Identify which cell holds the provided text, then report its (X, Y) central coordinate. 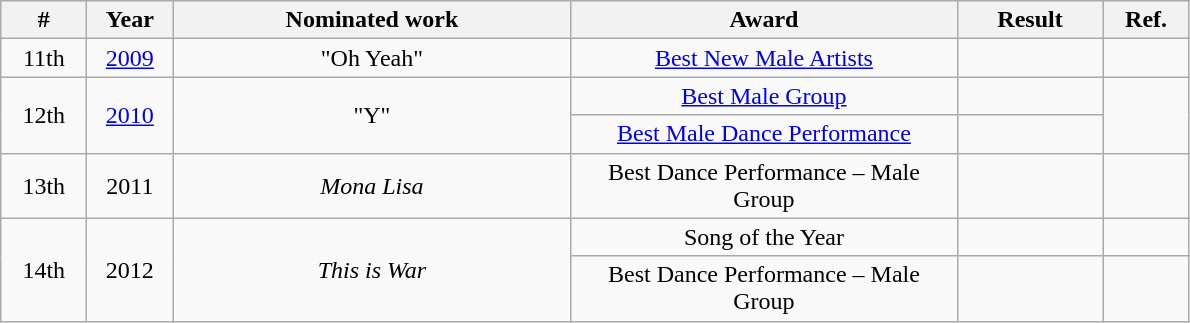
Mona Lisa (372, 186)
2011 (130, 186)
"Oh Yeah" (372, 58)
14th (44, 270)
Best Male Group (764, 96)
Best New Male Artists (764, 58)
2009 (130, 58)
Ref. (1146, 20)
Result (1030, 20)
2012 (130, 270)
Year (130, 20)
"Y" (372, 115)
Award (764, 20)
2010 (130, 115)
11th (44, 58)
Best Male Dance Performance (764, 134)
12th (44, 115)
13th (44, 186)
Song of the Year (764, 237)
Nominated work (372, 20)
This is War (372, 270)
# (44, 20)
